For the text-containing cell, return its midpoint in [x, y] coordinate format. 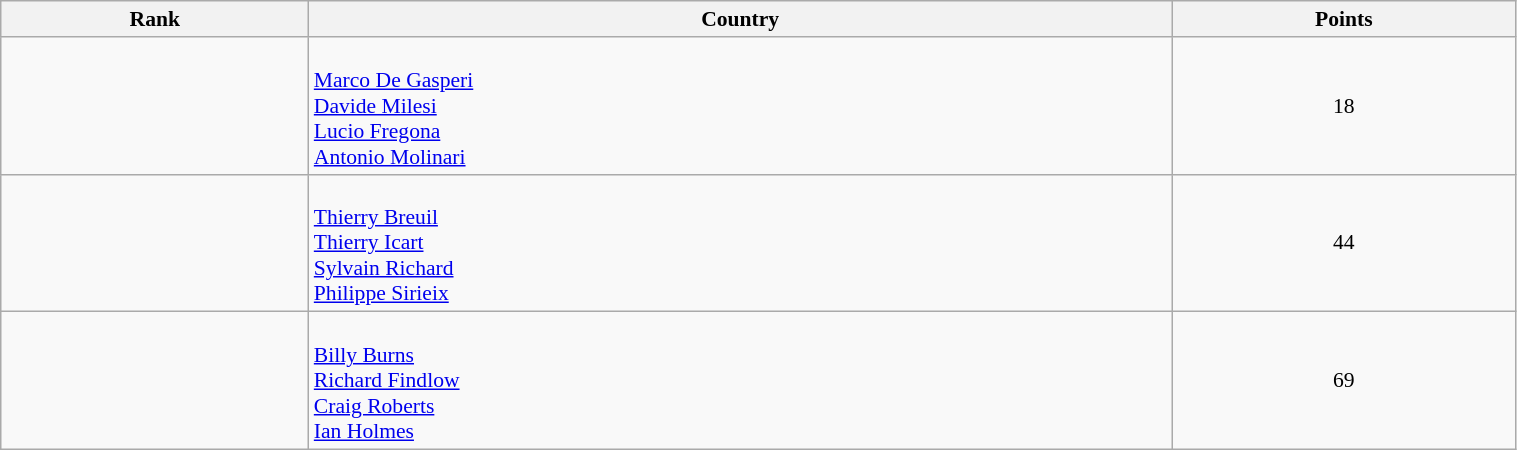
Marco De GasperiDavide MilesiLucio FregonaAntonio Molinari [740, 106]
69 [1344, 381]
Billy BurnsRichard FindlowCraig Roberts Ian Holmes [740, 381]
18 [1344, 106]
Country [740, 19]
44 [1344, 243]
Points [1344, 19]
Rank [155, 19]
Thierry BreuilThierry IcartSylvain RichardPhilippe Sirieix [740, 243]
